Scan for the cell matching the given text and deliver its [x, y] coordinate at center. 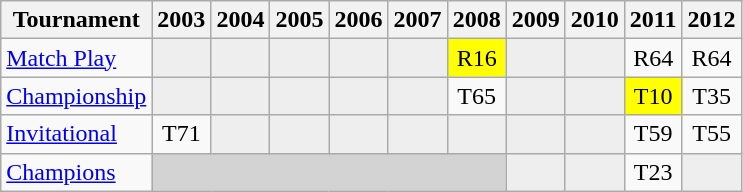
2011 [653, 20]
T23 [653, 172]
2005 [300, 20]
2012 [712, 20]
2004 [240, 20]
T10 [653, 96]
T65 [476, 96]
T71 [182, 134]
2006 [358, 20]
Championship [76, 96]
Invitational [76, 134]
T59 [653, 134]
Champions [76, 172]
Match Play [76, 58]
2010 [594, 20]
T35 [712, 96]
Tournament [76, 20]
2003 [182, 20]
T55 [712, 134]
2007 [418, 20]
2008 [476, 20]
R16 [476, 58]
2009 [536, 20]
